From the cell containing the given text, extract its center point as [x, y] coordinate. 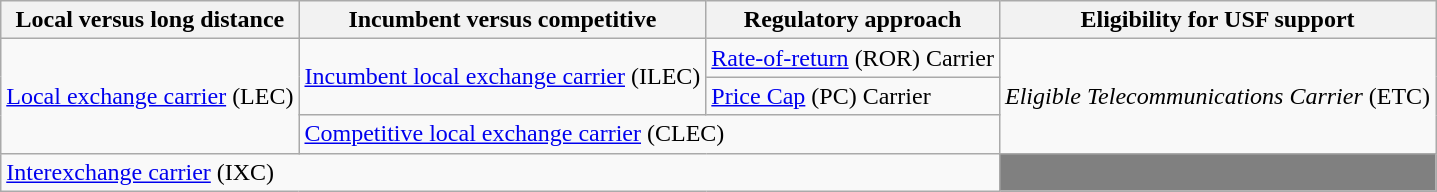
Incumbent versus competitive [502, 20]
Regulatory approach [853, 20]
Eligible Telecommunications Carrier (ETC) [1217, 96]
Local versus long distance [150, 20]
Rate-of-return (ROR) Carrier [853, 58]
Competitive local exchange carrier (CLEC) [649, 134]
Price Cap (PC) Carrier [853, 96]
Local exchange carrier (LEC) [150, 96]
Incumbent local exchange carrier (ILEC) [502, 77]
Interexchange carrier (IXC) [500, 172]
Eligibility for USF support [1217, 20]
